Determine the (X, Y) coordinate at the center of the cell enclosing the given text.  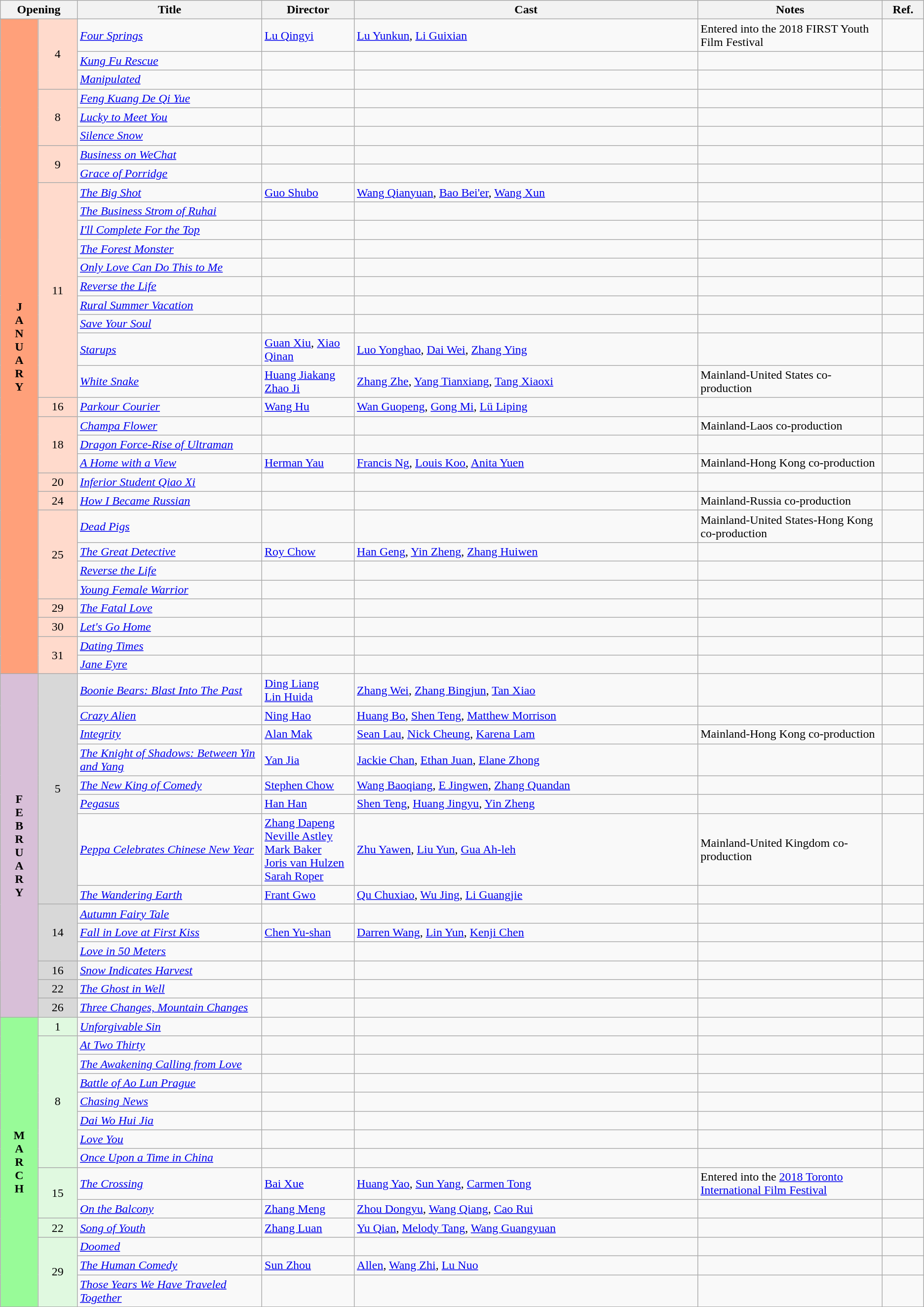
The Wandering Earth (169, 895)
Silence Snow (169, 136)
Dating Times (169, 646)
Yu Qian, Melody Tang, Wang Guangyuan (526, 1228)
Parkour Courier (169, 407)
Zhu Yawen, Liu Yun, Gua Ah-leh (526, 849)
Lucky to Meet You (169, 117)
9 (57, 164)
Qu Chuxiao, Wu Jing, Li Guangjie (526, 895)
MARCH (19, 1162)
Sean Lau, Nick Cheung, Karena Lam (526, 734)
Notes (790, 10)
Starups (169, 350)
The Awakening Calling from Love (169, 1064)
The Human Comedy (169, 1265)
Sun Zhou (308, 1265)
24 (57, 501)
Zhang Zhe, Yang Tianxiang, Tang Xiaoxi (526, 381)
Feng Kuang De Qi Yue (169, 98)
The Forest Monster (169, 248)
JANUARY (19, 347)
Three Changes, Mountain Changes (169, 1008)
Fall in Love at First Kiss (169, 932)
Jackie Chan, Ethan Juan, Elane Zhong (526, 759)
How I Became Russian (169, 501)
18 (57, 444)
Cast (526, 10)
A Home with a View (169, 463)
30 (57, 627)
FEBRUARY (19, 845)
Opening (39, 10)
The Knight of Shadows: Between Yin and Yang (169, 759)
Mainland-United Kingdom co-production (790, 849)
Kung Fu Rescue (169, 61)
Bai Xue (308, 1183)
Business on WeChat (169, 155)
Once Upon a Time in China (169, 1158)
The Fatal Love (169, 608)
Guan Xiu, Xiao Qinan (308, 350)
Guo Shubo (308, 192)
Love You (169, 1139)
Crazy Alien (169, 715)
31 (57, 655)
Only Love Can Do This to Me (169, 268)
Alan Mak (308, 734)
Wang Qianyuan, Bao Bei'er, Wang Xun (526, 192)
Snow Indicates Harvest (169, 970)
Francis Ng, Louis Koo, Anita Yuen (526, 463)
Integrity (169, 734)
Young Female Warrior (169, 589)
Han Han (308, 804)
The Big Shot (169, 192)
The New King of Comedy (169, 785)
Zhou Dongyu, Wang Qiang, Cao Rui (526, 1209)
Those Years We Have Traveled Together (169, 1291)
Yan Jia (308, 759)
Song of Youth (169, 1228)
11 (57, 290)
Jane Eyre (169, 665)
The Great Detective (169, 552)
Stephen Chow (308, 785)
White Snake (169, 381)
Huang Jiakang Zhao Ji (308, 381)
5 (57, 789)
Manipulated (169, 79)
Entered into the 2018 FIRST Youth Film Festival (790, 36)
26 (57, 1008)
4 (57, 54)
Huang Yao, Sun Yang, Carmen Tong (526, 1183)
14 (57, 932)
Darren Wang, Lin Yun, Kenji Chen (526, 932)
Lu Yunkun, Li Guixian (526, 36)
Dead Pigs (169, 526)
Love in 50 Meters (169, 951)
The Business Strom of Ruhai (169, 211)
Allen, Wang Zhi, Lu Nuo (526, 1265)
Ding Liang Lin Huida (308, 690)
Autumn Fairy Tale (169, 913)
Boonie Bears: Blast Into The Past (169, 690)
Doomed (169, 1246)
The Ghost in Well (169, 989)
Save Your Soul (169, 324)
Champa Flower (169, 426)
Chen Yu-shan (308, 932)
Ref. (903, 10)
Director (308, 10)
Shen Teng, Huang Jingyu, Yin Zheng (526, 804)
Lu Qingyi (308, 36)
Ning Hao (308, 715)
Mainland-United States-Hong Kong co-production (790, 526)
Roy Chow (308, 552)
Battle of Ao Lun Prague (169, 1083)
Title (169, 10)
Wang Baoqiang, E Jingwen, Zhang Quandan (526, 785)
The Crossing (169, 1183)
Zhang Wei, Zhang Bingjun, Tan Xiao (526, 690)
Wan Guopeng, Gong Mi, Lü Liping (526, 407)
Inferior Student Qiao Xi (169, 482)
Zhang Luan (308, 1228)
Frant Gwo (308, 895)
Mainland-Laos co-production (790, 426)
20 (57, 482)
At Two Thirty (169, 1045)
Dai Wo Hui Jia (169, 1120)
Wang Hu (308, 407)
1 (57, 1027)
Zhang Dapeng Neville Astley Mark Baker Joris van Hulzen Sarah Roper (308, 849)
On the Balcony (169, 1209)
Entered into the 2018 Toronto International Film Festival (790, 1183)
Mainland-Russia co-production (790, 501)
Unforgivable Sin (169, 1027)
25 (57, 554)
Han Geng, Yin Zheng, Zhang Huiwen (526, 552)
Herman Yau (308, 463)
Huang Bo, Shen Teng, Matthew Morrison (526, 715)
Four Springs (169, 36)
Pegasus (169, 804)
Zhang Meng (308, 1209)
Grace of Porridge (169, 173)
Chasing News (169, 1102)
Luo Yonghao, Dai Wei, Zhang Ying (526, 350)
Peppa Celebrates Chinese New Year (169, 849)
Let's Go Home (169, 627)
Rural Summer Vacation (169, 305)
Dragon Force-Rise of Ultraman (169, 444)
I'll Complete For the Top (169, 230)
Mainland-United States co-production (790, 381)
15 (57, 1193)
